Determine the [X, Y] coordinate at the center of the cell enclosing the given text.  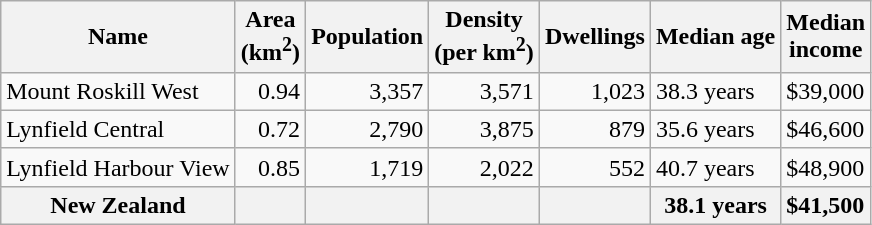
1,719 [368, 167]
Medianincome [826, 37]
879 [594, 129]
0.85 [270, 167]
38.1 years [715, 205]
$46,600 [826, 129]
Dwellings [594, 37]
40.7 years [715, 167]
1,023 [594, 91]
$41,500 [826, 205]
Median age [715, 37]
Name [118, 37]
Lynfield Harbour View [118, 167]
0.72 [270, 129]
$48,900 [826, 167]
0.94 [270, 91]
Mount Roskill West [118, 91]
Lynfield Central [118, 129]
35.6 years [715, 129]
2,022 [484, 167]
3,571 [484, 91]
$39,000 [826, 91]
New Zealand [118, 205]
3,875 [484, 129]
Density(per km2) [484, 37]
552 [594, 167]
38.3 years [715, 91]
3,357 [368, 91]
Area(km2) [270, 37]
Population [368, 37]
2,790 [368, 129]
